Output the [x, y] coordinate of the center of the cell containing the given text.  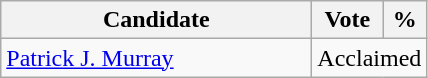
Patrick J. Murray [156, 58]
Vote [348, 20]
% [405, 20]
Acclaimed [370, 58]
Candidate [156, 20]
